Return (x, y) of the center of cell containing provided text 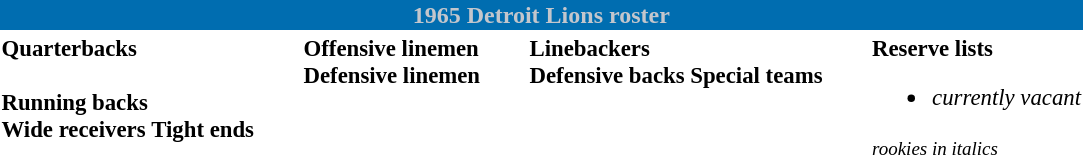
1965 Detroit Lions roster (542, 15)
